Output the [x, y] coordinate of the center of the cell containing the given text.  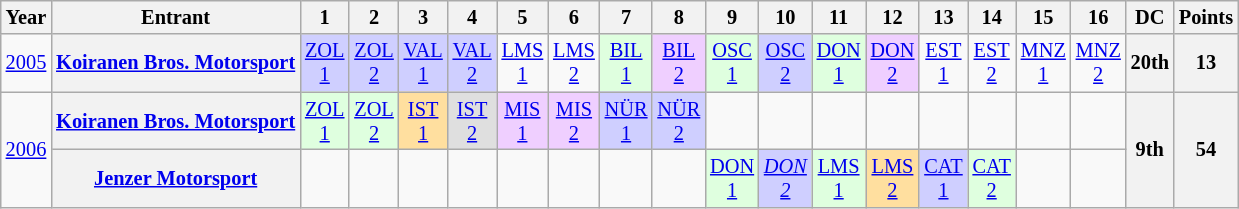
OSC1 [732, 63]
NÜR1 [626, 121]
IST2 [472, 121]
Jenzer Motorsport [176, 178]
OSC2 [786, 63]
15 [1044, 17]
12 [893, 17]
16 [1098, 17]
VAL2 [472, 63]
MNZ2 [1098, 63]
10 [786, 17]
20th [1150, 63]
2005 [26, 63]
7 [626, 17]
MIS1 [523, 121]
CAT2 [992, 178]
VAL1 [424, 63]
2 [374, 17]
MIS2 [574, 121]
NÜR2 [678, 121]
3 [424, 17]
Entrant [176, 17]
14 [992, 17]
5 [523, 17]
1 [324, 17]
9 [732, 17]
Points [1206, 17]
6 [574, 17]
DC [1150, 17]
4 [472, 17]
EST2 [992, 63]
54 [1206, 150]
CAT1 [943, 178]
Year [26, 17]
9th [1150, 150]
2006 [26, 150]
BIL2 [678, 63]
11 [839, 17]
BIL1 [626, 63]
IST1 [424, 121]
MNZ1 [1044, 63]
EST1 [943, 63]
8 [678, 17]
